Find where the given text appears and provide that cell's center as [X, Y] coordinate. 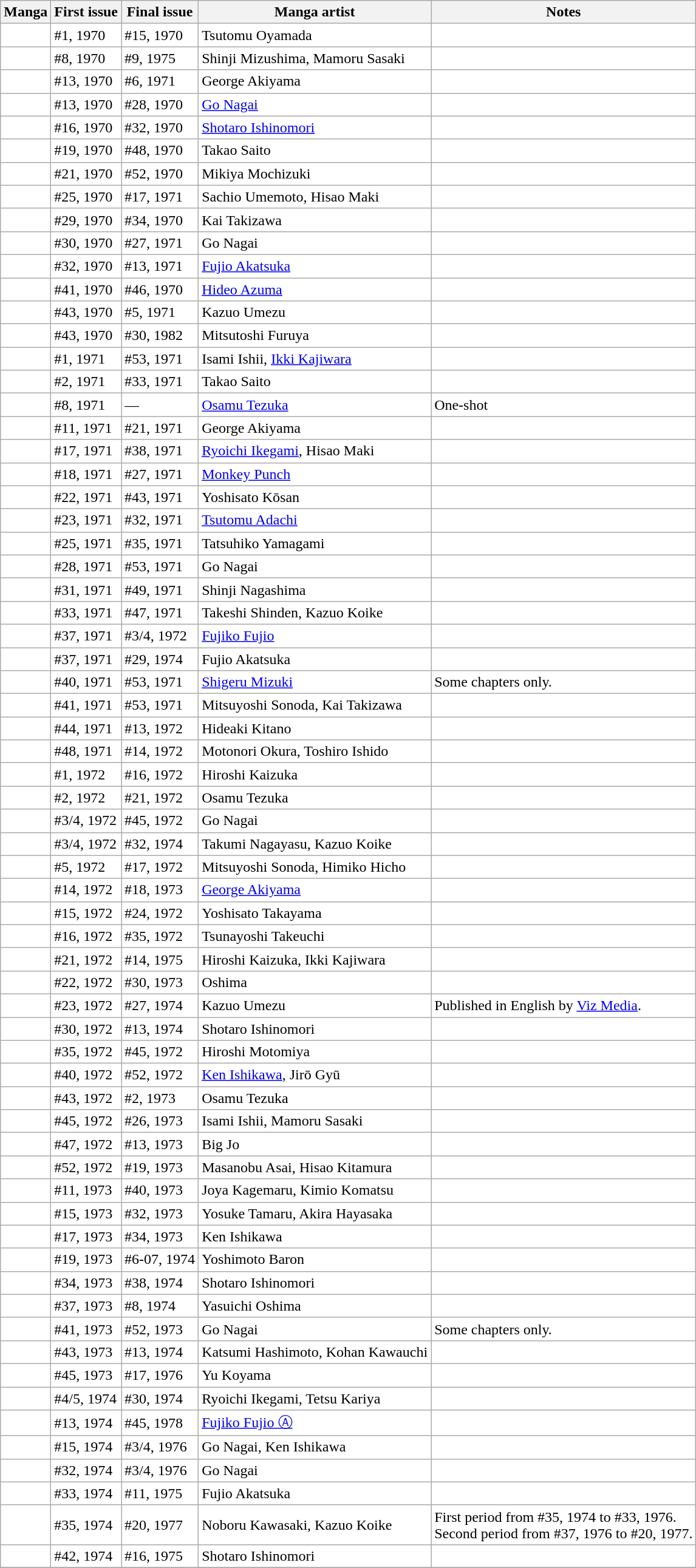
#14, 1975 [160, 959]
Yosuke Tamaru, Akira Hayasaka [315, 1213]
#35, 1974 [86, 1525]
#48, 1970 [160, 151]
#40, 1971 [86, 682]
Takeshi Shinden, Kazuo Koike [315, 613]
#15, 1973 [86, 1213]
#30, 1973 [160, 982]
#40, 1973 [160, 1190]
#16, 1970 [86, 127]
#8, 1970 [86, 58]
#29, 1974 [160, 659]
#8, 1974 [160, 1306]
#15, 1970 [160, 35]
#29, 1970 [86, 220]
#15, 1972 [86, 913]
Sachio Umemoto, Hisao Maki [315, 197]
#28, 1971 [86, 566]
#11, 1975 [160, 1493]
#18, 1973 [160, 890]
Yoshisato Kōsan [315, 497]
#45, 1973 [86, 1375]
Hiroshi Motomiya [315, 1052]
Yoshimoto Baron [315, 1260]
Ken Ishikawa, Jirō Gyū [315, 1075]
Katsumi Hashimoto, Kohan Kawauchi [315, 1352]
#2, 1971 [86, 382]
#32, 1973 [160, 1213]
#19, 1970 [86, 151]
Hiroshi Kaizuka, Ikki Kajiwara [315, 959]
— [160, 405]
#4/5, 1974 [86, 1398]
First issue [86, 12]
#16, 1975 [160, 1556]
#41, 1973 [86, 1329]
Published in English by Viz Media. [564, 1005]
#43, 1972 [86, 1098]
#49, 1971 [160, 589]
#37, 1973 [86, 1306]
#28, 1970 [160, 104]
#35, 1971 [160, 543]
#17, 1972 [160, 867]
#15, 1974 [86, 1447]
#25, 1971 [86, 543]
#44, 1971 [86, 728]
Yasuichi Oshima [315, 1306]
Tsutomu Oyamada [315, 35]
Motonori Okura, Toshiro Ishido [315, 752]
#41, 1970 [86, 290]
#25, 1970 [86, 197]
#47, 1971 [160, 613]
One-shot [564, 405]
Mitsutoshi Furuya [315, 336]
#9, 1975 [160, 58]
Takumi Nagayasu, Kazuo Koike [315, 844]
Manga artist [315, 12]
#11, 1971 [86, 428]
#30, 1982 [160, 336]
#6-07, 1974 [160, 1260]
#40, 1972 [86, 1075]
#46, 1970 [160, 290]
#8, 1971 [86, 405]
Hideo Azuma [315, 290]
#43, 1971 [160, 497]
Ryoichi Ikegami, Tetsu Kariya [315, 1398]
#27, 1974 [160, 1005]
#26, 1973 [160, 1121]
Tsutomu Adachi [315, 520]
Isami Ishii, Ikki Kajiwara [315, 359]
Noboru Kawasaki, Kazuo Koike [315, 1525]
Monkey Punch [315, 474]
Manga [26, 12]
Mikiya Mochizuki [315, 174]
#21, 1970 [86, 174]
#33, 1974 [86, 1493]
Hideaki Kitano [315, 728]
Yu Koyama [315, 1375]
#17, 1973 [86, 1237]
#11, 1973 [86, 1190]
#17, 1976 [160, 1375]
#13, 1971 [160, 266]
#24, 1972 [160, 913]
#23, 1971 [86, 520]
#6, 1971 [160, 81]
#43, 1973 [86, 1352]
#5, 1972 [86, 867]
#30, 1974 [160, 1398]
Mitsuyoshi Sonoda, Himiko Hicho [315, 867]
Tsunayoshi Takeuchi [315, 936]
Yoshisato Takayama [315, 913]
#5, 1971 [160, 313]
#1, 1971 [86, 359]
#31, 1971 [86, 589]
Shigeru Mizuki [315, 682]
Kai Takizawa [315, 220]
Ryoichi Ikegami, Hisao Maki [315, 451]
#22, 1972 [86, 982]
Tatsuhiko Yamagami [315, 543]
#22, 1971 [86, 497]
#13, 1973 [160, 1144]
#38, 1974 [160, 1283]
#30, 1972 [86, 1029]
#13, 1972 [160, 728]
Joya Kagemaru, Kimio Komatsu [315, 1190]
Isami Ishii, Mamoru Sasaki [315, 1121]
#34, 1970 [160, 220]
#47, 1972 [86, 1144]
#32, 1971 [160, 520]
#42, 1974 [86, 1556]
#41, 1971 [86, 705]
#20, 1977 [160, 1525]
Big Jo [315, 1144]
#52, 1970 [160, 174]
#2, 1972 [86, 798]
#45, 1978 [160, 1423]
Fujiko Fujio Ⓐ [315, 1423]
#30, 1970 [86, 243]
Shinji Nagashima [315, 589]
Notes [564, 12]
#18, 1971 [86, 474]
#2, 1973 [160, 1098]
Hiroshi Kaizuka [315, 775]
#21, 1971 [160, 428]
#1, 1970 [86, 35]
Go Nagai, Ken Ishikawa [315, 1447]
#48, 1971 [86, 752]
First period from #35, 1974 to #33, 1976.Second period from #37, 1976 to #20, 1977. [564, 1525]
Mitsuyoshi Sonoda, Kai Takizawa [315, 705]
Fujiko Fujio [315, 636]
#23, 1972 [86, 1005]
Oshima [315, 982]
#1, 1972 [86, 775]
Final issue [160, 12]
#52, 1973 [160, 1329]
#38, 1971 [160, 451]
Masanobu Asai, Hisao Kitamura [315, 1167]
Shinji Mizushima, Mamoru Sasaki [315, 58]
Ken Ishikawa [315, 1237]
